Locate the cell with the specified text and output its [x, y] center coordinate. 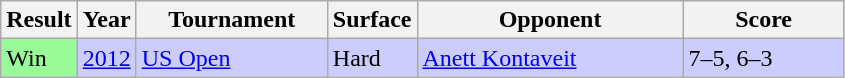
Anett Kontaveit [550, 58]
Hard [372, 58]
Year [106, 20]
Surface [372, 20]
Win [39, 58]
Opponent [550, 20]
Score [764, 20]
2012 [106, 58]
US Open [232, 58]
Result [39, 20]
Tournament [232, 20]
7–5, 6–3 [764, 58]
